Output the [x, y] coordinate of the center of the cell containing the given text.  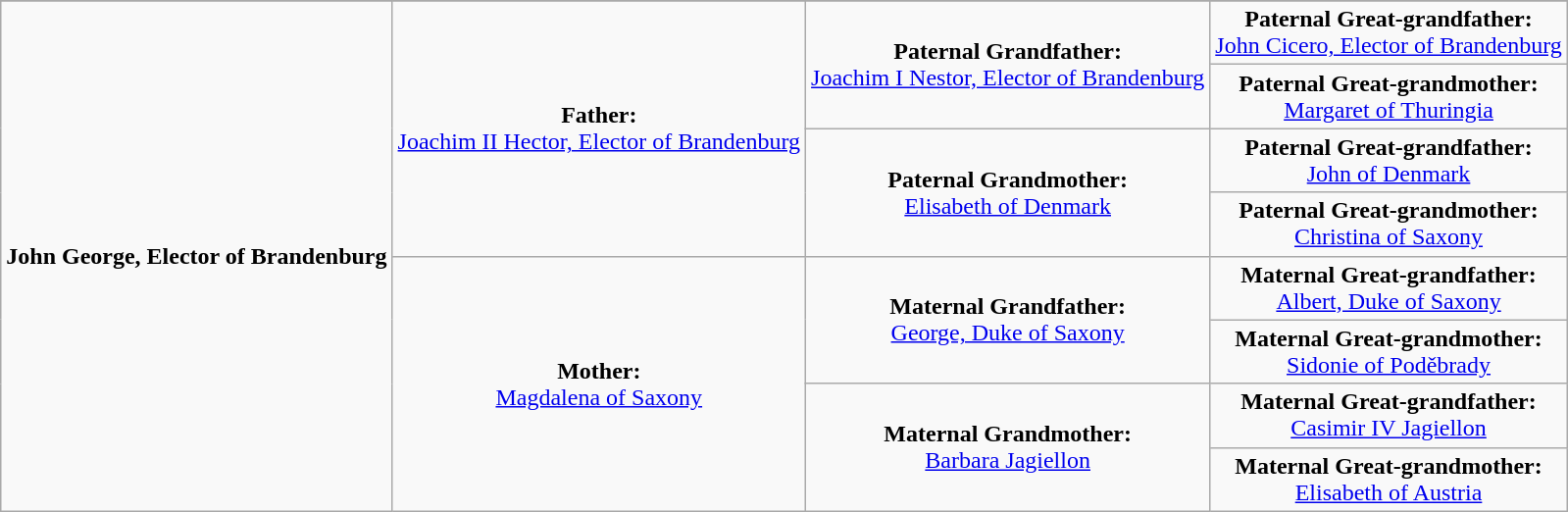
Mother:Magdalena of Saxony [599, 384]
Paternal Great-grandmother:Christina of Saxony [1389, 224]
Maternal Great-grandmother: Sidonie of Poděbrady [1389, 351]
Father:Joachim II Hector, Elector of Brandenburg [599, 128]
Maternal Grandmother:Barbara Jagiellon [1008, 447]
Paternal Grandfather:Joachim I Nestor, Elector of Brandenburg [1008, 65]
Maternal Great-grandfather:Casimir IV Jagiellon [1389, 416]
Paternal Great-grandfather:John of Denmark [1389, 161]
Maternal Great-grandmother:Elisabeth of Austria [1389, 479]
Paternal Great-grandfather:John Cicero, Elector of Brandenburg [1389, 33]
Maternal Grandfather:George, Duke of Saxony [1008, 320]
Paternal Grandmother:Elisabeth of Denmark [1008, 192]
Paternal Great-grandmother:Margaret of Thuringia [1389, 96]
Maternal Great-grandfather:Albert, Duke of Saxony [1389, 288]
John George, Elector of Brandenburg [196, 256]
